Pinpoint the cell where the given text exists, returning its [x, y] midpoint coordinate. 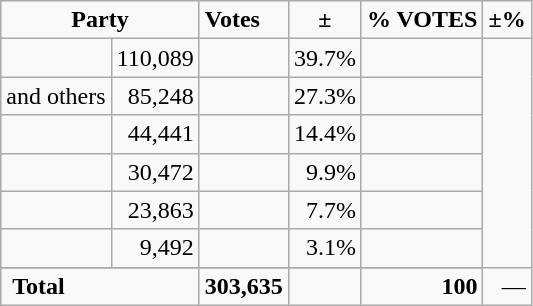
± [324, 20]
303,635 [244, 286]
9,492 [155, 248]
±% [507, 20]
— [507, 286]
Party [100, 20]
44,441 [155, 134]
7.7% [324, 210]
39.7% [324, 58]
85,248 [155, 96]
9.9% [324, 172]
27.3% [324, 96]
14.4% [324, 134]
30,472 [155, 172]
and others [56, 96]
100 [422, 286]
110,089 [155, 58]
% VOTES [422, 20]
Total [100, 286]
3.1% [324, 248]
Votes [244, 20]
23,863 [155, 210]
